Identify which cell holds the provided text, then report its (X, Y) central coordinate. 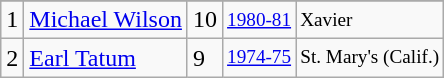
1 (12, 20)
10 (204, 20)
St. Mary's (Calif.) (370, 58)
1974-75 (260, 58)
Earl Tatum (106, 58)
9 (204, 58)
1980-81 (260, 20)
Michael Wilson (106, 20)
2 (12, 58)
Xavier (370, 20)
